Capture the cell that displays the provided text and extract its (X, Y) central coordinate. 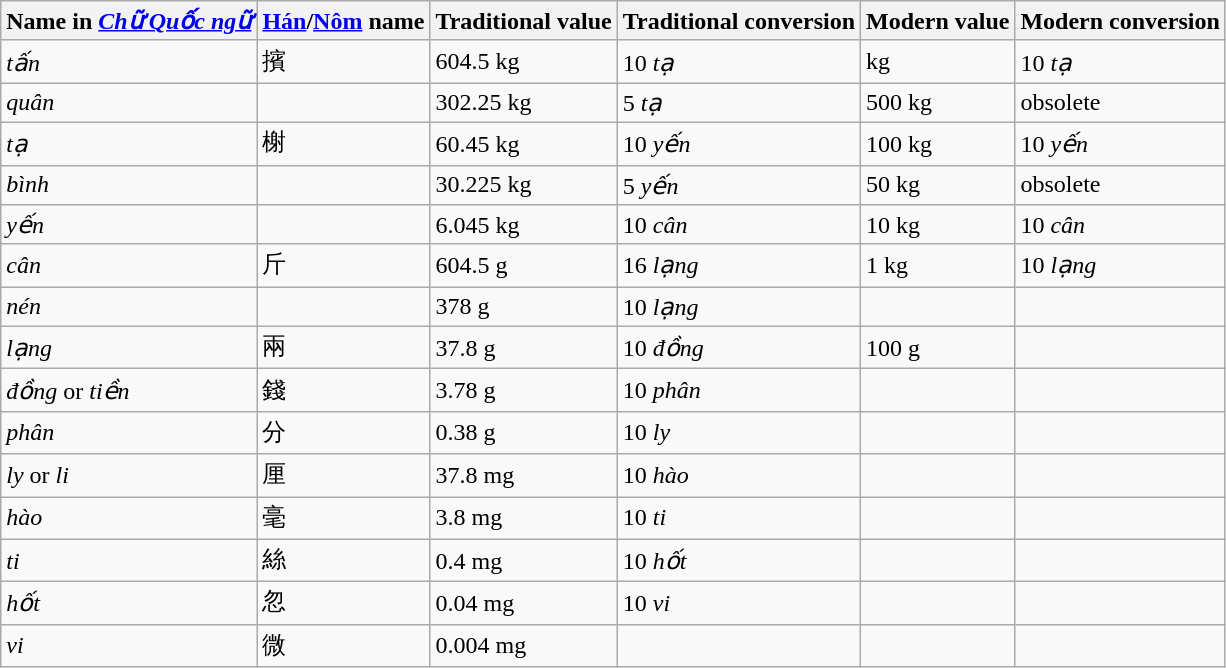
斤 (344, 266)
榭 (344, 144)
擯 (344, 62)
0.04 mg (524, 604)
1 kg (938, 266)
Hán/Nôm name (344, 21)
vi (129, 646)
Traditional value (524, 21)
分 (344, 432)
50 kg (938, 185)
Modern value (938, 21)
100 kg (938, 144)
兩 (344, 348)
nén (129, 307)
bình (129, 185)
kg (938, 62)
10 kg (938, 225)
hốt (129, 604)
5 tạ (738, 103)
5 yến (738, 185)
ly or li (129, 476)
Modern conversion (1120, 21)
10 ti (738, 518)
100 g (938, 348)
毫 (344, 518)
10 đồng (738, 348)
0.004 mg (524, 646)
0.4 mg (524, 560)
60.45 kg (524, 144)
ti (129, 560)
604.5 g (524, 266)
lạng (129, 348)
Traditional conversion (738, 21)
絲 (344, 560)
cân (129, 266)
đồng or tiền (129, 390)
10 hào (738, 476)
hào (129, 518)
37.8 mg (524, 476)
3.8 mg (524, 518)
厘 (344, 476)
tạ (129, 144)
3.78 g (524, 390)
微 (344, 646)
yến (129, 225)
phân (129, 432)
6.045 kg (524, 225)
500 kg (938, 103)
16 lạng (738, 266)
30.225 kg (524, 185)
604.5 kg (524, 62)
tấn (129, 62)
10 ly (738, 432)
0.38 g (524, 432)
忽 (344, 604)
302.25 kg (524, 103)
Name in Chữ Quốc ngữ (129, 21)
37.8 g (524, 348)
quân (129, 103)
378 g (524, 307)
錢 (344, 390)
10 vi (738, 604)
10 hốt (738, 560)
10 phân (738, 390)
